Find where the given text appears and provide that cell's center as (X, Y) coordinate. 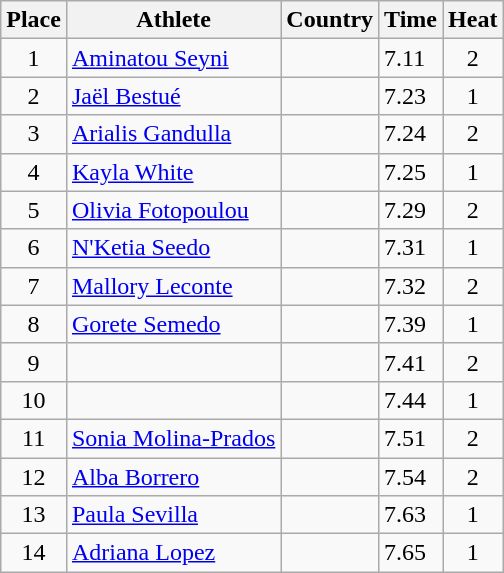
Mallory Leconte (173, 286)
7.25 (411, 172)
Time (411, 20)
Country (330, 20)
8 (34, 324)
12 (34, 477)
7 (34, 286)
7.24 (411, 134)
Gorete Semedo (173, 324)
7.11 (411, 58)
Sonia Molina-Prados (173, 438)
5 (34, 210)
7.44 (411, 400)
7.32 (411, 286)
7.31 (411, 248)
9 (34, 362)
Heat (473, 20)
Jaël Bestué (173, 96)
13 (34, 515)
N'Ketia Seedo (173, 248)
Olivia Fotopoulou (173, 210)
7.51 (411, 438)
11 (34, 438)
10 (34, 400)
Arialis Gandulla (173, 134)
7.63 (411, 515)
Athlete (173, 20)
Place (34, 20)
7.39 (411, 324)
Adriana Lopez (173, 553)
14 (34, 553)
7.65 (411, 553)
Aminatou Seyni (173, 58)
3 (34, 134)
Alba Borrero (173, 477)
7.41 (411, 362)
Paula Sevilla (173, 515)
7.29 (411, 210)
7.23 (411, 96)
Kayla White (173, 172)
4 (34, 172)
6 (34, 248)
7.54 (411, 477)
